Detect which cell encompasses the target text, then output its (x, y) center coordinate. 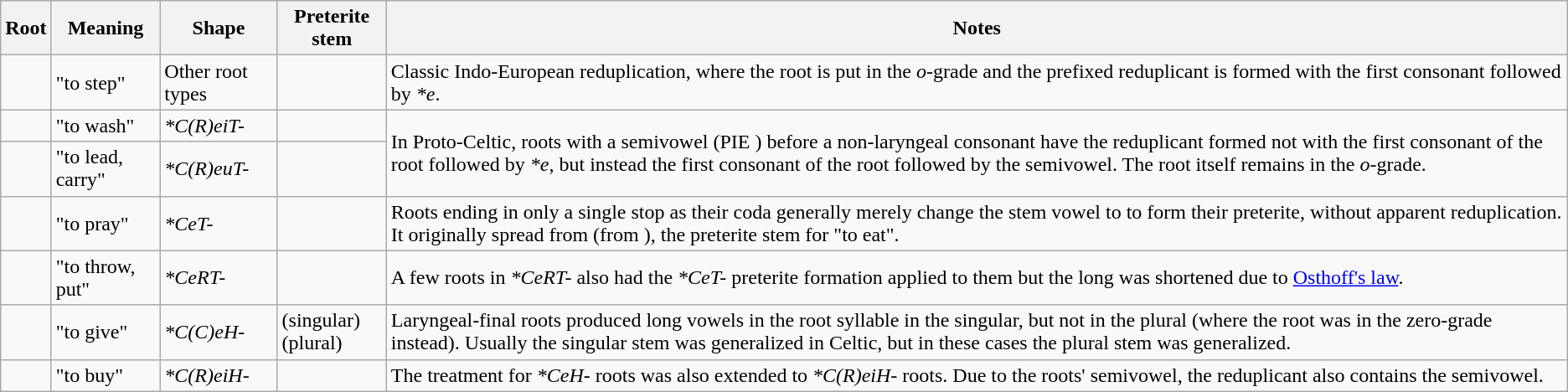
"to step" (106, 82)
Other root types (219, 82)
"to pray" (106, 223)
Shape (219, 28)
"to lead, carry" (106, 169)
Meaning (106, 28)
The treatment for *CeH- roots was also extended to *C(R)eiH- roots. Due to the roots' semivowel, the reduplicant also contains the semivowel. (977, 375)
*C(C)eH- (219, 332)
"to throw, put" (106, 278)
(singular) (plural) (332, 332)
*CeRT- (219, 278)
*C(R)eiH- (219, 375)
"to give" (106, 332)
Preterite stem (332, 28)
*C(R)euT- (219, 169)
*CeT- (219, 223)
Notes (977, 28)
Root (26, 28)
"to buy" (106, 375)
*C(R)eiT- (219, 126)
A few roots in *CeRT- also had the *CeT- preterite formation applied to them but the long was shortened due to Osthoff's law. (977, 278)
"to wash" (106, 126)
